Provide the (X, Y) coordinate of the cell's center where the given text is located.  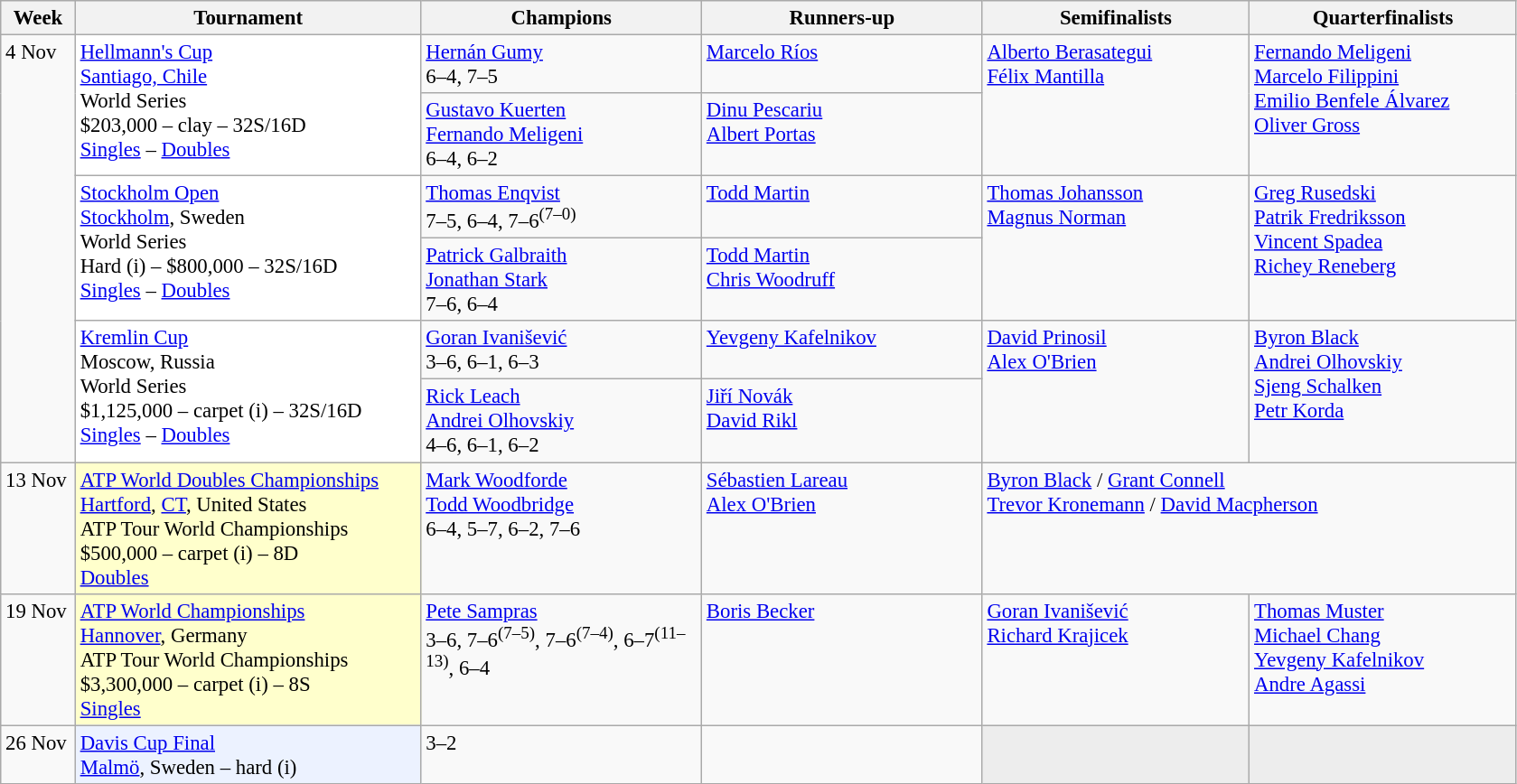
Todd Martin Chris Woodruff (842, 280)
Tournament (248, 18)
Greg Rusedski Patrik Fredriksson Vincent Spadea Richey Reneberg (1383, 249)
Thomas Enqvist 7–5, 6–4, 7–6(7–0) (562, 208)
Stockholm Open Stockholm, SwedenWorld SeriesHard (i) – $800,000 – 32S/16DSingles – Doubles (248, 249)
Hellmann's Cup Santiago, ChileWorld Series$203,000 – clay – 32S/16DSingles – Doubles (248, 106)
Semifinalists (1116, 18)
Fernando Meligeni Marcelo Filippini Emilio Benfele Álvarez Oliver Gross (1383, 106)
Marcelo Ríos (842, 65)
Quarterfinalists (1383, 18)
Hernán Gumy 6–4, 7–5 (562, 65)
Rick Leach Andrei Olhovskiy 4–6, 6–1, 6–2 (562, 421)
Boris Becker (842, 659)
Goran Ivanišević Richard Krajicek (1116, 659)
Todd Martin (842, 208)
19 Nov (38, 659)
Week (38, 18)
David Prinosil Alex O'Brien (1116, 392)
Alberto Berasategui Félix Mantilla (1116, 106)
Sébastien Lareau Alex O'Brien (842, 528)
Thomas Johansson Magnus Norman (1116, 249)
Jiří Novák David Rikl (842, 421)
Dinu Pescariu Albert Portas (842, 135)
Kremlin Cup Moscow, RussiaWorld Series$1,125,000 – carpet (i) – 32S/16DSingles – Doubles (248, 392)
3–2 (562, 755)
Byron Black Andrei Olhovskiy Sjeng Schalken Petr Korda (1383, 392)
26 Nov (38, 755)
4 Nov (38, 249)
13 Nov (38, 528)
Byron Black / Grant Connell Trevor Kronemann / David Macpherson (1249, 528)
Yevgeny Kafelnikov (842, 350)
Pete Sampras 3–6, 7–6(7–5), 7–6(7–4), 6–7(11–13), 6–4 (562, 659)
Patrick Galbraith Jonathan Stark 7–6, 6–4 (562, 280)
Champions (562, 18)
Thomas Muster Michael Chang Yevgeny Kafelnikov Andre Agassi (1383, 659)
Runners-up (842, 18)
Gustavo Kuerten Fernando Meligeni 6–4, 6–2 (562, 135)
ATP World Doubles Championships Hartford, CT, United StatesATP Tour World Championships$500,000 – carpet (i) – 8DDoubles (248, 528)
Mark Woodforde Todd Woodbridge6–4, 5–7, 6–2, 7–6 (562, 528)
Goran Ivanišević 3–6, 6–1, 6–3 (562, 350)
ATP World Championships Hannover, GermanyATP Tour World Championships$3,300,000 – carpet (i) – 8SSingles (248, 659)
Davis Cup Final Malmö, Sweden – hard (i) (248, 755)
